Detect which cell encompasses the target text, then output its (x, y) center coordinate. 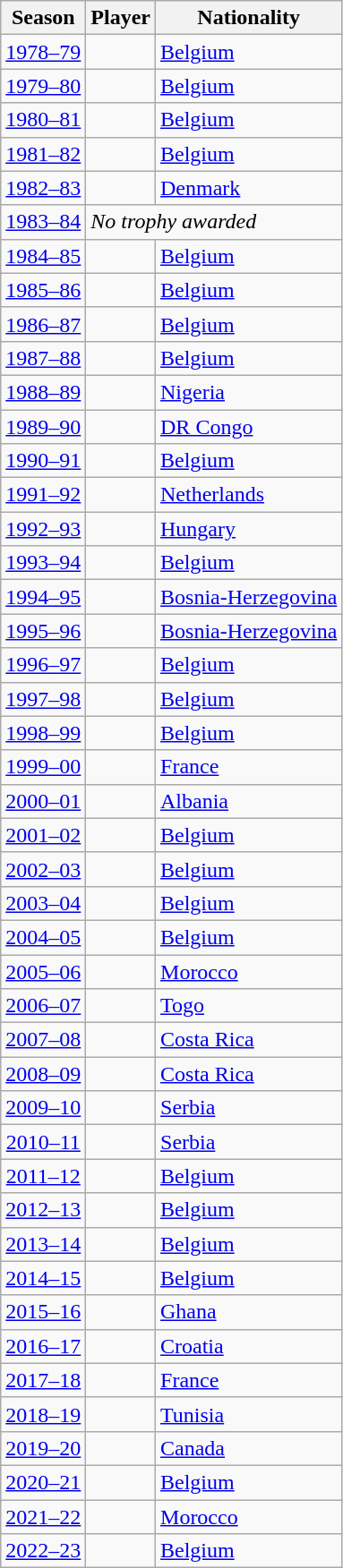
Denmark (249, 188)
Netherlands (249, 495)
2000–01 (43, 801)
Ghana (249, 1312)
1987–88 (43, 358)
1991–92 (43, 495)
1992–93 (43, 529)
2002–03 (43, 869)
Albania (249, 801)
Canada (249, 1448)
2009–10 (43, 1108)
1983–84 (43, 222)
1988–89 (43, 392)
1978–79 (43, 52)
1993–94 (43, 563)
2001–02 (43, 835)
1981–82 (43, 154)
1997–98 (43, 699)
2004–05 (43, 937)
1989–90 (43, 427)
2007–08 (43, 1040)
No trophy awarded (214, 222)
2011–12 (43, 1176)
Season (43, 18)
1980–81 (43, 120)
2008–09 (43, 1074)
1986–87 (43, 324)
2016–17 (43, 1346)
1995–96 (43, 631)
Nationality (249, 18)
2014–15 (43, 1278)
1985–86 (43, 290)
Nigeria (249, 392)
1979–80 (43, 86)
1998–99 (43, 733)
2019–20 (43, 1448)
2020–21 (43, 1482)
DR Congo (249, 427)
Togo (249, 1006)
2021–22 (43, 1517)
Tunisia (249, 1414)
1999–00 (43, 767)
1994–95 (43, 597)
1984–85 (43, 256)
1990–91 (43, 461)
Hungary (249, 529)
2006–07 (43, 1006)
2022–23 (43, 1551)
Player (121, 18)
2010–11 (43, 1142)
2013–14 (43, 1244)
2003–04 (43, 903)
2012–13 (43, 1210)
1982–83 (43, 188)
2018–19 (43, 1414)
2015–16 (43, 1312)
2017–18 (43, 1380)
2005–06 (43, 971)
1996–97 (43, 665)
Croatia (249, 1346)
